Search for the cell housing the specified text and yield its (x, y) center coordinate. 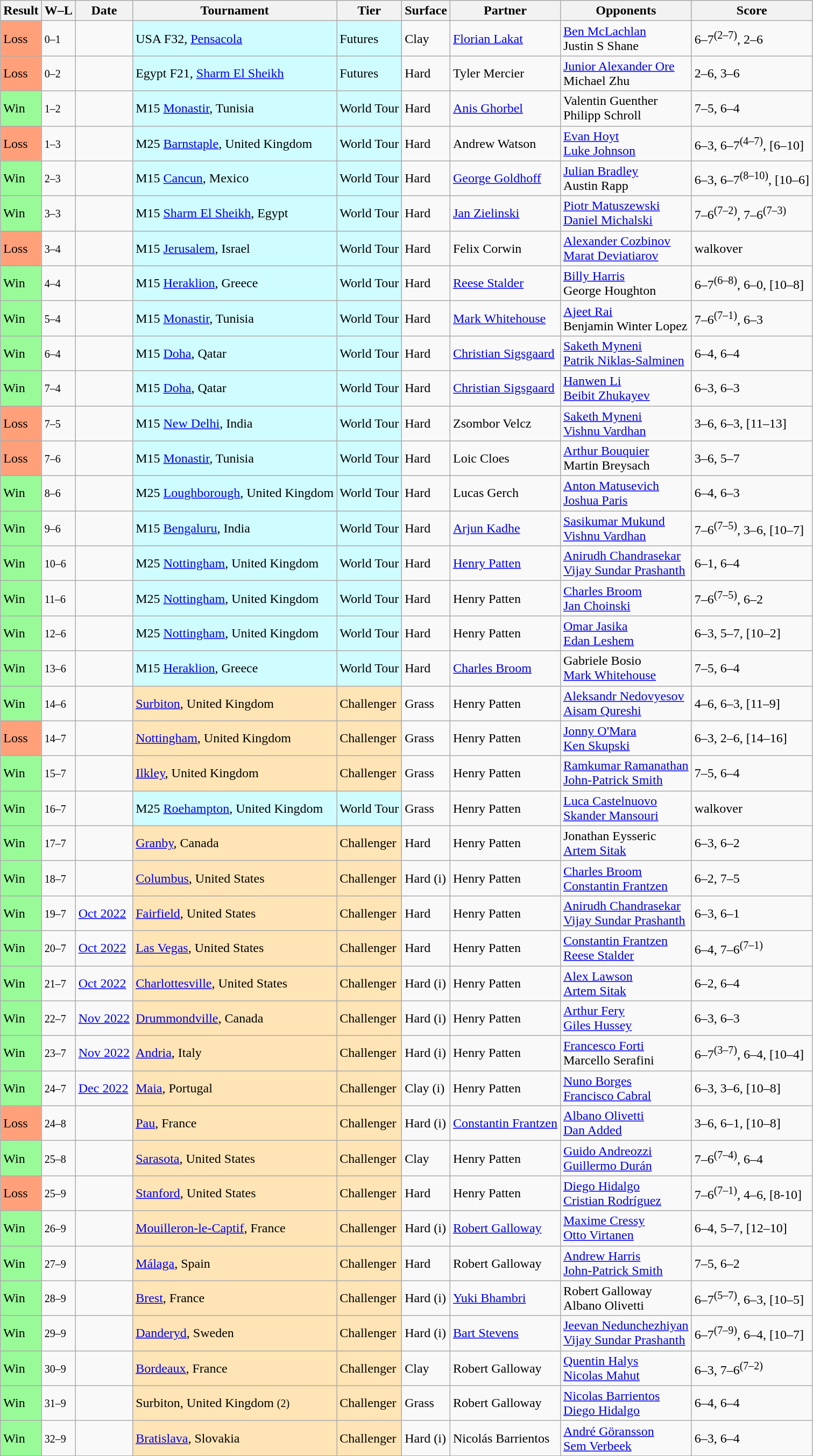
Stanford, United States (235, 1193)
11–6 (58, 598)
6–7(5–7), 6–3, [10–5] (752, 1298)
André Göransson Sem Verbeek (626, 1438)
7–6(7–5), 3–6, [10–7] (752, 528)
Luca Castelnuovo Skander Mansouri (626, 808)
Danderyd, Sweden (235, 1333)
0–1 (58, 39)
Piotr Matuszewski Daniel Michalski (626, 213)
Fairfield, United States (235, 913)
6–2, 6–4 (752, 983)
Sarasota, United States (235, 1159)
18–7 (58, 878)
M25 Barnstaple, United Kingdom (235, 143)
6–4 (58, 353)
1–3 (58, 143)
17–7 (58, 843)
Yuki Bhambri (505, 1298)
Saketh Myneni Vishnu Vardhan (626, 423)
7–6(7–1), 4–6, [8-10] (752, 1193)
3–6, 6–1, [10–8] (752, 1123)
28–9 (58, 1298)
Opponents (626, 11)
Charles Broom (505, 668)
M15 Jerusalem, Israel (235, 248)
6–4, 5–7, [12–10] (752, 1228)
Hanwen Li Beibit Zhukayev (626, 388)
Málaga, Spain (235, 1263)
M15 Cancun, Mexico (235, 179)
Lucas Gerch (505, 494)
6–4, 6–3 (752, 494)
29–9 (58, 1333)
Francesco Forti Marcello Serafini (626, 1053)
Clay (i) (426, 1089)
M25 Roehampton, United Kingdom (235, 808)
Granby, Canada (235, 843)
Evan Hoyt Luke Johnson (626, 143)
Ajeet Rai Benjamin Winter Lopez (626, 318)
7–6(7–2), 7–6(7–3) (752, 213)
George Goldhoff (505, 179)
Mouilleron-le-Captif, France (235, 1228)
Arthur Fery Giles Hussey (626, 1019)
4–6, 6–3, [11–9] (752, 704)
12–6 (58, 634)
Tier (369, 11)
Guido Andreozzi Guillermo Durán (626, 1159)
Loic Cloes (505, 458)
Albano Olivetti Dan Added (626, 1123)
Score (752, 11)
10–6 (58, 564)
6–2, 7–5 (752, 878)
6–7(7–9), 6–4, [10–7] (752, 1333)
W–L (58, 11)
Alex Lawson Artem Sitak (626, 983)
Tyler Mercier (505, 73)
Jeevan Nedunchezhiyan Vijay Sundar Prashanth (626, 1333)
Nuno Borges Francisco Cabral (626, 1089)
24–8 (58, 1123)
Florian Lakat (505, 39)
7–5, 6–2 (752, 1263)
Sasikumar Mukund Vishnu Vardhan (626, 528)
Andria, Italy (235, 1053)
Anis Ghorbel (505, 109)
Dec 2022 (104, 1089)
Tournament (235, 11)
6–3, 6–7(4–7), [6–10] (752, 143)
Surbiton, United Kingdom (2) (235, 1403)
Egypt F21, Sharm El Sheikh (235, 73)
Reese Stalder (505, 283)
Nicolás Barrientos (505, 1438)
Constantin Frantzen (505, 1123)
Surface (426, 11)
6–3, 6–1 (752, 913)
25–8 (58, 1159)
M15 Sharm El Sheikh, Egypt (235, 213)
Andrew Harris John-Patrick Smith (626, 1263)
Andrew Watson (505, 143)
Nottingham, United Kingdom (235, 738)
Billy Harris George Houghton (626, 283)
Julian Bradley Austin Rapp (626, 179)
2–6, 3–6 (752, 73)
Partner (505, 11)
Nicolas Barrientos Diego Hidalgo (626, 1403)
Felix Corwin (505, 248)
3–6, 6–3, [11–13] (752, 423)
6–7(3–7), 6–4, [10–4] (752, 1053)
Ben McLachlan Justin S Shane (626, 39)
Alexander Cozbinov Marat Deviatiarov (626, 248)
Date (104, 11)
Constantin Frantzen Reese Stalder (626, 948)
M25 Loughborough, United Kingdom (235, 494)
Brest, France (235, 1298)
5–4 (58, 318)
14–6 (58, 704)
Zsombor Velcz (505, 423)
14–7 (58, 738)
Result (21, 11)
20–7 (58, 948)
30–9 (58, 1368)
6–3, 5–7, [10–2] (752, 634)
23–7 (58, 1053)
Mark Whitehouse (505, 318)
15–7 (58, 773)
2–3 (58, 179)
Saketh Myneni Patrik Niklas-Salminen (626, 353)
13–6 (58, 668)
6–3, 2–6, [14–16] (752, 738)
7–5 (58, 423)
7–6(7–4), 6–4 (752, 1159)
31–9 (58, 1403)
Junior Alexander Ore Michael Zhu (626, 73)
Las Vegas, United States (235, 948)
6–1, 6–4 (752, 564)
Gabriele Bosio Mark Whitehouse (626, 668)
6–7(2–7), 2–6 (752, 39)
24–7 (58, 1089)
Jonathan Eysseric Artem Sitak (626, 843)
Quentin Halys Nicolas Mahut (626, 1368)
7–6(7–1), 6–3 (752, 318)
Robert Galloway Albano Olivetti (626, 1298)
6–3, 7–6(7–2) (752, 1368)
Jan Zielinski (505, 213)
Ilkley, United Kingdom (235, 773)
6–3, 6–7(8–10), [10–6] (752, 179)
Surbiton, United Kingdom (235, 704)
22–7 (58, 1019)
USA F32, Pensacola (235, 39)
Omar Jasika Edan Leshem (626, 634)
Ramkumar Ramanathan John-Patrick Smith (626, 773)
25–9 (58, 1193)
3–4 (58, 248)
M15 New Delhi, India (235, 423)
9–6 (58, 528)
Maia, Portugal (235, 1089)
8–6 (58, 494)
Bordeaux, France (235, 1368)
7–6(7–5), 6–2 (752, 598)
6–7(6–8), 6–0, [10–8] (752, 283)
3–3 (58, 213)
6–3, 6–2 (752, 843)
19–7 (58, 913)
Pau, France (235, 1123)
Charles Broom Jan Choinski (626, 598)
Columbus, United States (235, 878)
27–9 (58, 1263)
1–2 (58, 109)
Bart Stevens (505, 1333)
7–4 (58, 388)
16–7 (58, 808)
Diego Hidalgo Cristian Rodríguez (626, 1193)
Aleksandr Nedovyesov Aisam Qureshi (626, 704)
32–9 (58, 1438)
Jonny O'Mara Ken Skupski (626, 738)
Arjun Kadhe (505, 528)
0–2 (58, 73)
Maxime Cressy Otto Virtanen (626, 1228)
Valentin Guenther Philipp Schroll (626, 109)
21–7 (58, 983)
Charles Broom Constantin Frantzen (626, 878)
4–4 (58, 283)
6–4, 7–6(7–1) (752, 948)
Bratislava, Slovakia (235, 1438)
3–6, 5–7 (752, 458)
7–6 (58, 458)
26–9 (58, 1228)
Anton Matusevich Joshua Paris (626, 494)
Charlottesville, United States (235, 983)
6–3, 6–4 (752, 1438)
Drummondville, Canada (235, 1019)
6–3, 3–6, [10–8] (752, 1089)
Arthur Bouquier Martin Breysach (626, 458)
M15 Bengaluru, India (235, 528)
